Search for the cell housing the specified text and yield its [X, Y] center coordinate. 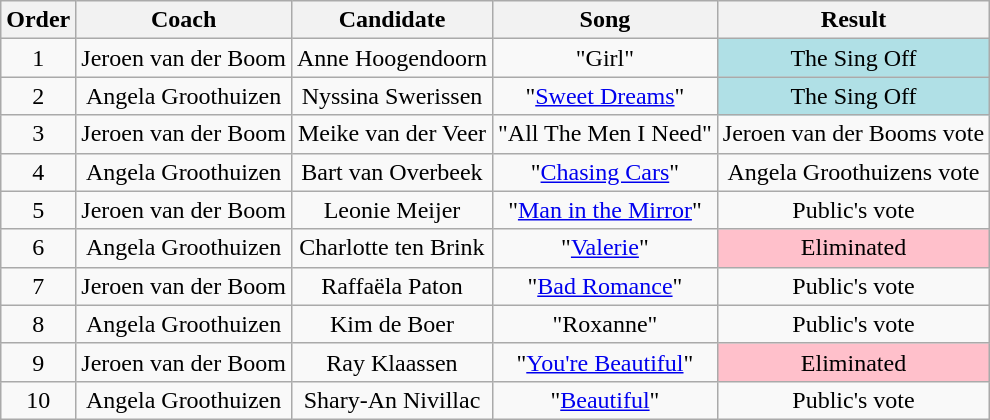
Ray Klaassen [392, 362]
Anne Hoogendoorn [392, 58]
2 [38, 96]
"Roxanne" [604, 324]
Raffaëla Paton [392, 286]
"All The Men I Need" [604, 134]
"Chasing Cars" [604, 172]
7 [38, 286]
"You're Beautiful" [604, 362]
Bart van Overbeek [392, 172]
6 [38, 248]
Result [853, 20]
Coach [184, 20]
"Bad Romance" [604, 286]
9 [38, 362]
Order [38, 20]
"Girl" [604, 58]
Nyssina Swerissen [392, 96]
"Valerie" [604, 248]
Leonie Meijer [392, 210]
Kim de Boer [392, 324]
Jeroen van der Booms vote [853, 134]
10 [38, 400]
Candidate [392, 20]
Song [604, 20]
3 [38, 134]
Shary-An Nivillac [392, 400]
"Sweet Dreams" [604, 96]
5 [38, 210]
"Beautiful" [604, 400]
"Man in the Mirror" [604, 210]
1 [38, 58]
Meike van der Veer [392, 134]
4 [38, 172]
Angela Groothuizens vote [853, 172]
8 [38, 324]
Charlotte ten Brink [392, 248]
